Scan for the cell matching the given text and deliver its (X, Y) coordinate at center. 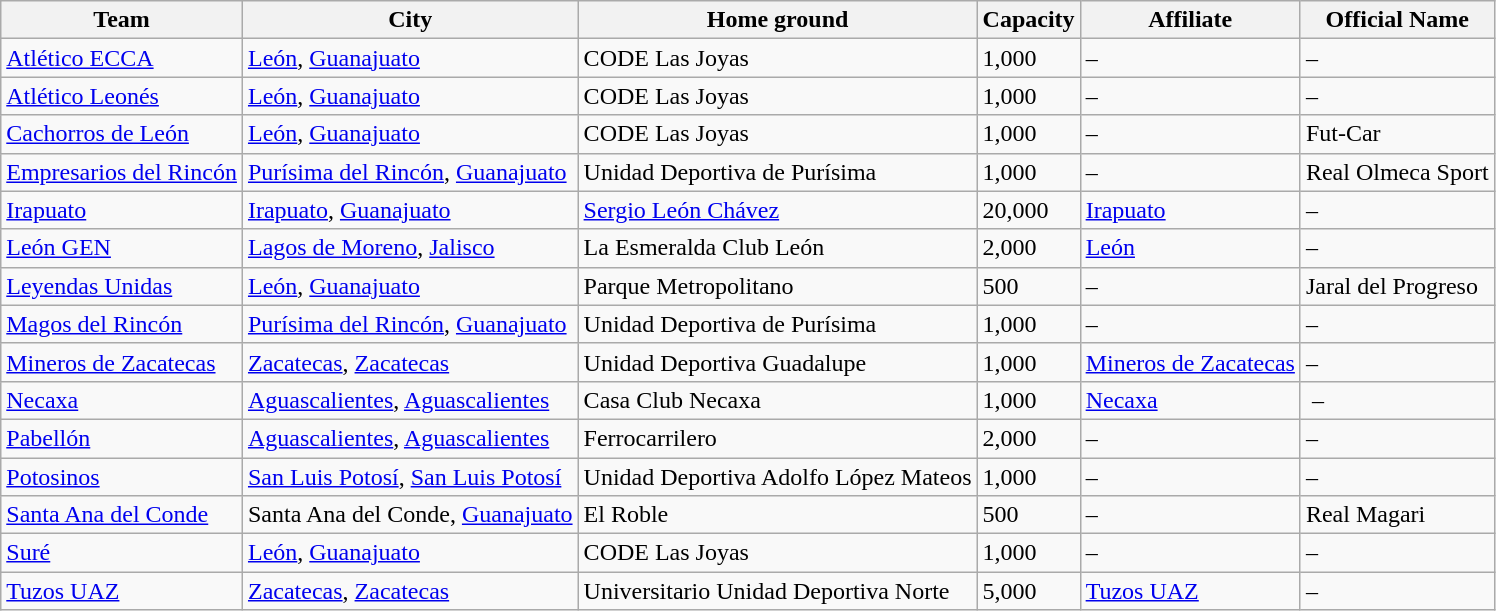
Atlético Leonés (122, 96)
Unidad Deportiva Adolfo López Mateos (778, 477)
Capacity (1028, 20)
Home ground (778, 20)
Unidad Deportiva Guadalupe (778, 362)
León (1190, 248)
Irapuato, Guanajuato (410, 210)
Team (122, 20)
Sergio León Chávez (778, 210)
Lagos de Moreno, Jalisco (410, 248)
Real Magari (1397, 515)
Universitario Unidad Deportiva Norte (778, 591)
Magos del Rincón (122, 324)
León GEN (122, 248)
Santa Ana del Conde (122, 515)
Jaral del Progreso (1397, 286)
5,000 (1028, 591)
Casa Club Necaxa (778, 400)
Cachorros de León (122, 134)
Affiliate (1190, 20)
Fut-Car (1397, 134)
Santa Ana del Conde, Guanajuato (410, 515)
Suré (122, 553)
Potosinos (122, 477)
El Roble (778, 515)
20,000 (1028, 210)
Ferrocarrilero (778, 438)
Parque Metropolitano (778, 286)
Real Olmeca Sport (1397, 172)
Empresarios del Rincón (122, 172)
Official Name (1397, 20)
La Esmeralda Club León (778, 248)
Pabellón (122, 438)
Atlético ECCA (122, 58)
Leyendas Unidas (122, 286)
San Luis Potosí, San Luis Potosí (410, 477)
City (410, 20)
